Return [x, y] of the center of cell containing provided text 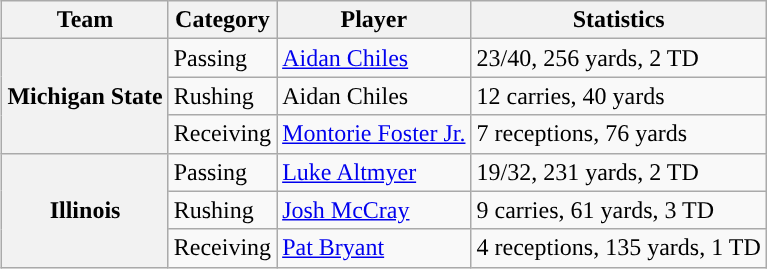
Luke Altmyer [374, 172]
Josh McCray [374, 210]
9 carries, 61 yards, 3 TD [618, 210]
Michigan State [85, 96]
19/32, 231 yards, 2 TD [618, 172]
Pat Bryant [374, 248]
7 receptions, 76 yards [618, 134]
Illinois [85, 210]
Category [222, 20]
12 carries, 40 yards [618, 96]
23/40, 256 yards, 2 TD [618, 58]
Montorie Foster Jr. [374, 134]
Player [374, 20]
Statistics [618, 20]
4 receptions, 135 yards, 1 TD [618, 248]
Team [85, 20]
